Extract the (x, y) coordinate from the center of the cell holding the provided text.  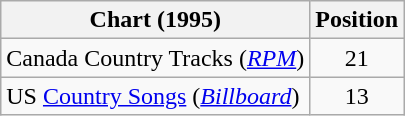
Canada Country Tracks (RPM) (156, 58)
Chart (1995) (156, 20)
13 (357, 96)
21 (357, 58)
Position (357, 20)
US Country Songs (Billboard) (156, 96)
